Detect which cell encompasses the target text, then output its [X, Y] center coordinate. 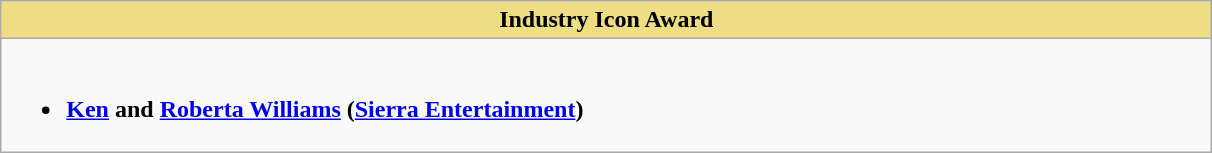
Ken and Roberta Williams (Sierra Entertainment) [606, 96]
Industry Icon Award [606, 20]
